Provide the (X, Y) coordinate of the cell's center where the given text is located.  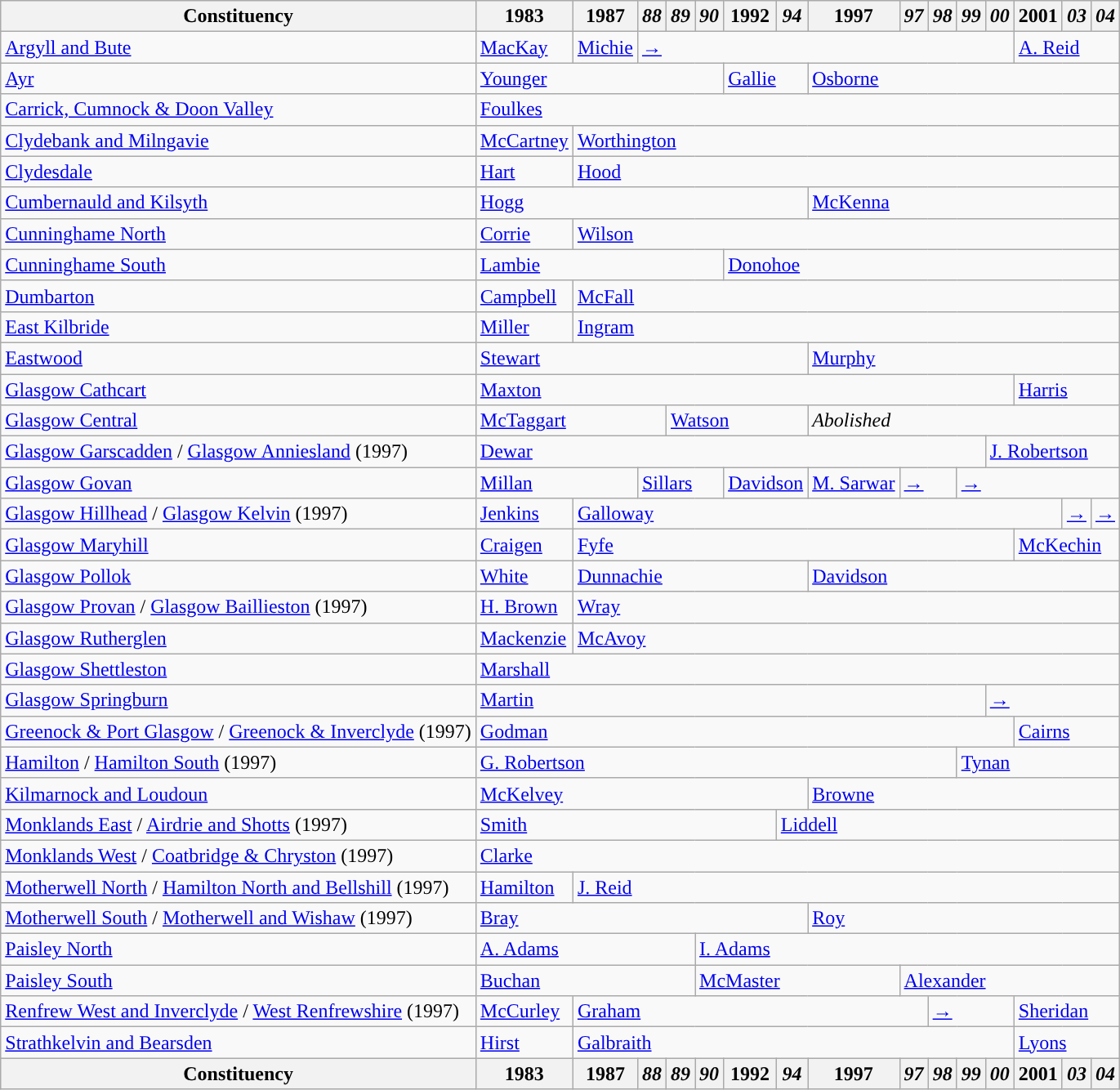
Renfrew West and Inverclyde / West Renfrewshire (1997) (239, 1012)
Glasgow Govan (239, 483)
Dumbarton (239, 296)
Campbell (524, 296)
Murphy (964, 358)
Glasgow Central (239, 421)
McKechin (1067, 545)
Liddell (948, 824)
Mackenzie (524, 638)
Clydesdale (239, 172)
Glasgow Springburn (239, 700)
Glasgow Pollok (239, 576)
McTaggart (570, 421)
Alexander (1010, 981)
Fyfe (793, 545)
Cunninghame North (239, 234)
Harris (1067, 390)
Carrick, Cumnock & Doon Valley (239, 109)
McCartney (524, 141)
Motherwell North / Hamilton North and Bellshill (1997) (239, 887)
McKenna (964, 203)
McAvoy (846, 638)
Glasgow Shettleston (239, 669)
Hogg (641, 203)
White (524, 576)
Worthington (846, 141)
Tynan (1037, 762)
Paisley North (239, 949)
J. Robertson (1052, 452)
Millan (556, 483)
Wilson (846, 234)
Eastwood (239, 358)
Glasgow Hillhead / Glasgow Kelvin (1997) (239, 514)
Hamilton / Hamilton South (1997) (239, 762)
Cairns (1067, 731)
McFall (846, 296)
Miller (524, 327)
Glasgow Maryhill (239, 545)
Donohoe (921, 265)
Graham (750, 1012)
Sheridan (1067, 1012)
Michie (605, 47)
Gallie (766, 78)
Monklands East / Airdrie and Shotts (1997) (239, 824)
Galloway (817, 514)
Galbraith (793, 1043)
Kilmarnock and Loudoun (239, 793)
Buchan (585, 981)
H. Brown (524, 607)
Glasgow Garscadden / Glasgow Anniesland (1997) (239, 452)
Smith (626, 824)
Martin (730, 700)
Dunnachie (689, 576)
Ingram (846, 327)
Craigen (524, 545)
Jenkins (524, 514)
Clydebank and Milngavie (239, 141)
Foulkes (797, 109)
McCurley (524, 1012)
East Kilbride (239, 327)
Strathkelvin and Bearsden (239, 1043)
Monklands West / Coatbridge & Chryston (1997) (239, 855)
Paisley South (239, 981)
Cunninghame South (239, 265)
Godman (745, 731)
Motherwell South / Motherwell and Wishaw (1997) (239, 918)
MacKay (524, 47)
Cumbernauld and Kilsyth (239, 203)
G. Robertson (716, 762)
J. Reid (846, 887)
Corrie (524, 234)
Hart (524, 172)
Dewar (730, 452)
Abolished (964, 421)
Bray (641, 918)
Glasgow Provan / Glasgow Baillieston (1997) (239, 607)
Greenock & Port Glasgow / Greenock & Inverclyde (1997) (239, 731)
A. Reid (1067, 47)
Argyll and Bute (239, 47)
Stewart (641, 358)
Glasgow Rutherglen (239, 638)
Maxton (745, 390)
A. Adams (585, 949)
Watson (737, 421)
Sillars (680, 483)
McKelvey (641, 793)
Marshall (797, 669)
Hood (846, 172)
Browne (964, 793)
Lyons (1067, 1043)
Clarke (797, 855)
Wray (846, 607)
M. Sarwar (854, 483)
Lambie (600, 265)
Hirst (524, 1043)
Ayr (239, 78)
Osborne (964, 78)
Younger (600, 78)
McMaster (797, 981)
Roy (964, 918)
Hamilton (524, 887)
I. Adams (908, 949)
Glasgow Cathcart (239, 390)
